For the text-containing cell, return its midpoint in [X, Y] coordinate format. 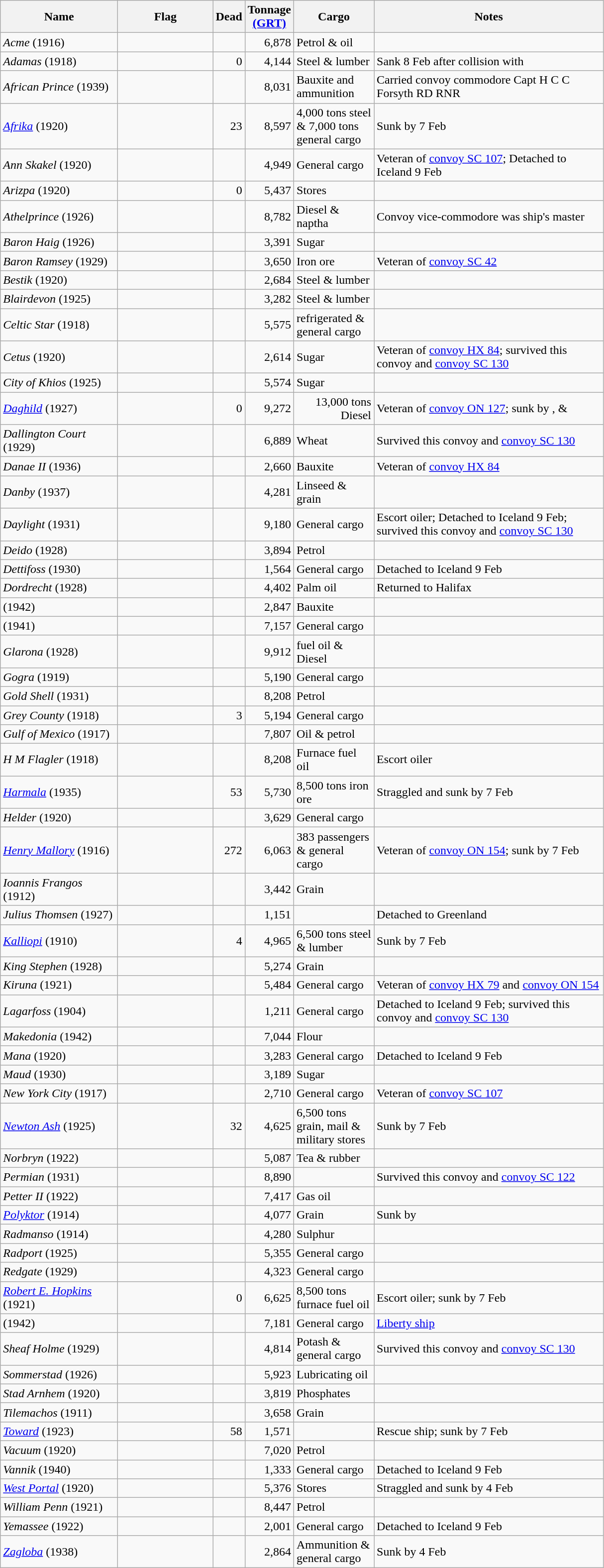
5,194 [269, 715]
Radport (1925) [59, 1253]
5,355 [269, 1253]
383 passengers & general cargo [334, 850]
2,660 [269, 466]
Veteran of convoy ON 127; sunk by , & [489, 408]
West Portal (1920) [59, 1488]
6,500 tons grain, mail & military stores [334, 1126]
2,710 [269, 1093]
4 [229, 941]
Zagloba (1938) [59, 1552]
Harmala (1935) [59, 792]
8,782 [269, 216]
5,574 [269, 383]
3 [229, 715]
Polyktor (1914) [59, 1215]
Sunk by [489, 1215]
4,402 [269, 588]
Dead [229, 17]
Cetus (1920) [59, 357]
Iron ore [334, 261]
5,923 [269, 1374]
3,283 [269, 1055]
1,151 [269, 915]
Sulphur [334, 1234]
Bauxite and ammunition [334, 87]
Helder (1920) [59, 818]
3,819 [269, 1393]
5,730 [269, 792]
Arizpa (1920) [59, 191]
Returned to Halifax [489, 588]
58 [229, 1431]
Escort oiler; Detached to Iceland 9 Feb; survived this convoy and convoy SC 130 [489, 525]
African Prince (1939) [59, 87]
5,274 [269, 966]
Danby (1937) [59, 492]
7,020 [269, 1450]
(1941) [59, 626]
8,500 tons iron ore [334, 792]
William Penn (1921) [59, 1507]
2,864 [269, 1552]
1,564 [269, 569]
1,571 [269, 1431]
Maud (1930) [59, 1074]
Mana (1920) [59, 1055]
Glarona (1928) [59, 651]
5,484 [269, 985]
Kiruna (1921) [59, 985]
City of Khios (1925) [59, 383]
Newton Ash (1925) [59, 1126]
Straggled and sunk by 7 Feb [489, 792]
Cargo [334, 17]
Tilemachos (1911) [59, 1412]
Phosphates [334, 1393]
5,437 [269, 191]
refrigerated & general cargo [334, 325]
Baron Ramsey (1929) [59, 261]
Daylight (1931) [59, 525]
5,087 [269, 1158]
Gas oil [334, 1196]
4,814 [269, 1349]
6,500 tons steel & lumber [334, 941]
fuel oil & Diesel [334, 651]
Potash & general cargo [334, 1349]
Henry Mallory (1916) [59, 850]
5,575 [269, 325]
Kalliopi (1910) [59, 941]
Danae II (1936) [59, 466]
32 [229, 1126]
Deido (1928) [59, 550]
6,063 [269, 850]
Sheaf Holme (1929) [59, 1349]
4,323 [269, 1272]
Celtic Star (1918) [59, 325]
Carried convoy commodore Capt H C C Forsyth RD RNR [489, 87]
272 [229, 850]
Acme (1916) [59, 42]
Toward (1923) [59, 1431]
Wheat [334, 441]
4,965 [269, 941]
Gogra (1919) [59, 677]
5,376 [269, 1488]
8,500 tons furnace fuel oil [334, 1297]
8,890 [269, 1177]
3,282 [269, 299]
Straggled and sunk by 4 Feb [489, 1488]
Veteran of convoy SC 42 [489, 261]
Makedonia (1942) [59, 1036]
5,190 [269, 677]
1,333 [269, 1469]
Convoy vice-commodore was ship's master [489, 216]
Stad Arnhem (1920) [59, 1393]
13,000 tons Diesel [334, 408]
Rescue ship; sunk by 7 Feb [489, 1431]
3,189 [269, 1074]
Robert E. Hopkins (1921) [59, 1297]
6,889 [269, 441]
7,044 [269, 1036]
4,949 [269, 165]
Flag [165, 17]
3,391 [269, 242]
3,650 [269, 261]
4,000 tons steel & 7,000 tons general cargo [334, 126]
3,442 [269, 889]
Radmanso (1914) [59, 1234]
Lagarfoss (1904) [59, 1010]
6,878 [269, 42]
Escort oiler [489, 760]
Veteran of convoy HX 84 [489, 466]
7,807 [269, 734]
Ann Skakel (1920) [59, 165]
8,031 [269, 87]
Petrol & oil [334, 42]
Yemassee (1922) [59, 1526]
23 [229, 126]
Furnace fuel oil [334, 760]
Baron Haig (1926) [59, 242]
3,629 [269, 818]
Detached to Iceland 9 Feb; survived this convoy and convoy SC 130 [489, 1010]
Tea & rubber [334, 1158]
7,157 [269, 626]
4,280 [269, 1234]
Afrika (1920) [59, 126]
Veteran of convoy SC 107 [489, 1093]
2,847 [269, 607]
Liberty ship [489, 1323]
New York City (1917) [59, 1093]
Sunk by 4 Feb [489, 1552]
Redgate (1929) [59, 1272]
Linseed & grain [334, 492]
Lubricating oil [334, 1374]
Daghild (1927) [59, 408]
4,077 [269, 1215]
Oil & petrol [334, 734]
Dallington Court (1929) [59, 441]
Ioannis Frangos (1912) [59, 889]
Petter II (1922) [59, 1196]
Ammunition & general cargo [334, 1552]
Detached to Greenland [489, 915]
Athelprince (1926) [59, 216]
7,181 [269, 1323]
Bestik (1920) [59, 280]
Escort oiler; sunk by 7 Feb [489, 1297]
Sommerstad (1926) [59, 1374]
3,894 [269, 550]
Veteran of convoy SC 107; Detached to Iceland 9 Feb [489, 165]
Notes [489, 17]
3,658 [269, 1412]
Blairdevon (1925) [59, 299]
4,144 [269, 61]
Tonnage (GRT) [269, 17]
8,597 [269, 126]
7,417 [269, 1196]
Julius Thomsen (1927) [59, 915]
2,684 [269, 280]
2,001 [269, 1526]
King Stephen (1928) [59, 966]
Name [59, 17]
6,625 [269, 1297]
2,614 [269, 357]
9,912 [269, 651]
Veteran of convoy HX 84; survived this convoy and convoy SC 130 [489, 357]
H M Flagler (1918) [59, 760]
Veteran of convoy HX 79 and convoy ON 154 [489, 985]
Dettifoss (1930) [59, 569]
Gulf of Mexico (1917) [59, 734]
Adamas (1918) [59, 61]
1,211 [269, 1010]
Permian (1931) [59, 1177]
Survived this convoy and convoy SC 122 [489, 1177]
53 [229, 792]
Gold Shell (1931) [59, 696]
8,447 [269, 1507]
Dordrecht (1928) [59, 588]
9,180 [269, 525]
Sank 8 Feb after collision with [489, 61]
Grey County (1918) [59, 715]
4,281 [269, 492]
9,272 [269, 408]
Palm oil [334, 588]
4,625 [269, 1126]
Diesel & naptha [334, 216]
Veteran of convoy ON 154; sunk by 7 Feb [489, 850]
Vacuum (1920) [59, 1450]
Norbryn (1922) [59, 1158]
Vannik (1940) [59, 1469]
Flour [334, 1036]
